Detect which cell encompasses the target text, then output its (x, y) center coordinate. 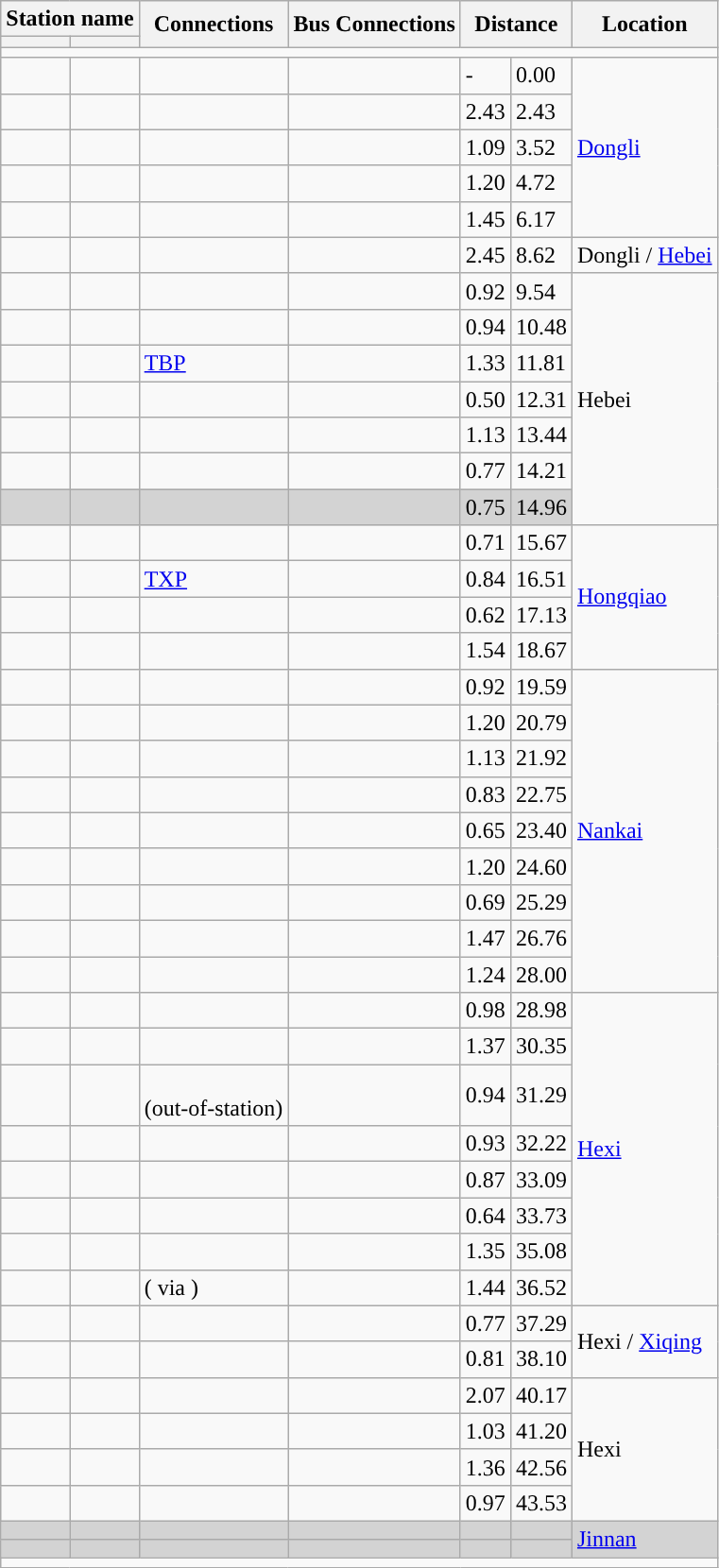
10.48 (540, 327)
2.45 (486, 255)
1.37 (486, 1047)
13.44 (540, 435)
37.29 (540, 1323)
0.62 (486, 615)
1.47 (486, 938)
0.81 (486, 1359)
0.97 (486, 1503)
8.62 (540, 255)
0.93 (486, 1144)
1.09 (486, 147)
30.35 (540, 1047)
Hebei (644, 399)
0.69 (486, 902)
Location (644, 25)
25.29 (540, 902)
17.13 (540, 615)
1.45 (486, 219)
Bus Connections (374, 25)
0.65 (486, 830)
Nankai (644, 831)
15.67 (540, 543)
38.10 (540, 1359)
TXP (214, 579)
26.76 (540, 938)
- (486, 76)
24.60 (540, 866)
0.75 (486, 507)
32.22 (540, 1144)
2.07 (486, 1395)
0.71 (486, 543)
Connections (214, 25)
33.09 (540, 1180)
( via ) (214, 1287)
28.00 (540, 974)
35.08 (540, 1252)
42.56 (540, 1467)
3.52 (540, 147)
0.98 (486, 1011)
36.52 (540, 1287)
0.00 (540, 76)
6.17 (540, 219)
16.51 (540, 579)
28.98 (540, 1011)
18.67 (540, 651)
Hongqiao (644, 597)
0.87 (486, 1180)
1.33 (486, 363)
1.36 (486, 1467)
12.31 (540, 400)
31.29 (540, 1096)
41.20 (540, 1431)
1.54 (486, 651)
23.40 (540, 830)
(out-of-station) (214, 1096)
20.79 (540, 723)
33.73 (540, 1216)
Distance (516, 25)
21.92 (540, 758)
40.17 (540, 1395)
0.83 (486, 794)
19.59 (540, 687)
Jinnan (644, 1539)
Dongli (644, 147)
Dongli / Hebei (644, 255)
9.54 (540, 291)
Hexi / Xiqing (644, 1341)
1.44 (486, 1287)
0.84 (486, 579)
0.64 (486, 1216)
22.75 (540, 794)
4.72 (540, 183)
14.96 (540, 507)
1.03 (486, 1431)
1.24 (486, 974)
TBP (214, 363)
11.81 (540, 363)
1.35 (486, 1252)
Station name (70, 19)
14.21 (540, 471)
0.50 (486, 400)
43.53 (540, 1503)
